Detect which cell encompasses the target text, then output its [X, Y] center coordinate. 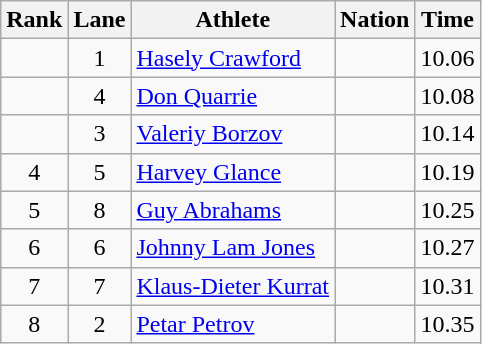
10.06 [448, 58]
Time [448, 20]
10.19 [448, 172]
Nation [375, 20]
Athlete [233, 20]
3 [100, 134]
10.25 [448, 210]
10.27 [448, 248]
Johnny Lam Jones [233, 248]
Klaus-Dieter Kurrat [233, 286]
10.08 [448, 96]
10.31 [448, 286]
2 [100, 324]
Don Quarrie [233, 96]
Guy Abrahams [233, 210]
1 [100, 58]
Valeriy Borzov [233, 134]
10.14 [448, 134]
10.35 [448, 324]
Harvey Glance [233, 172]
Petar Petrov [233, 324]
Rank [34, 20]
Hasely Crawford [233, 58]
Lane [100, 20]
